For the text-containing cell, return its midpoint in [x, y] coordinate format. 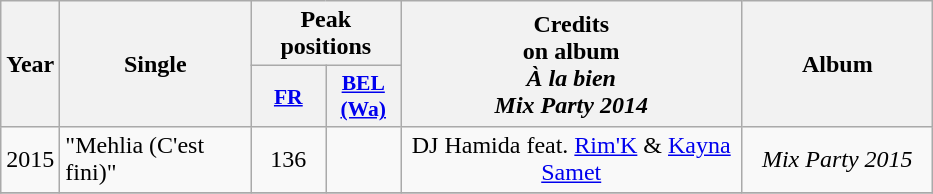
Credits on album À la bien Mix Party 2014 [572, 64]
Single [156, 64]
Album [838, 64]
2015 [30, 160]
136 [288, 160]
Peak positions [326, 34]
DJ Hamida feat. Rim'K & Kayna Samet [572, 160]
FR [288, 96]
BEL (Wa) [364, 96]
Year [30, 64]
"Mehlia (C'est fini)" [156, 160]
Mix Party 2015 [838, 160]
